Search for the cell housing the specified text and yield its [X, Y] center coordinate. 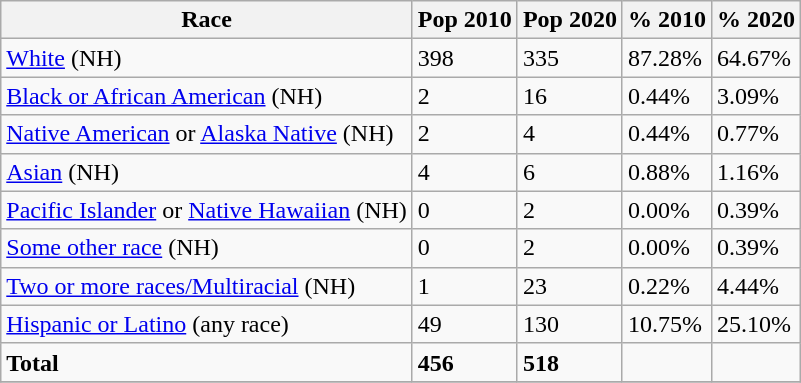
64.67% [756, 58]
0.88% [666, 172]
Pacific Islander or Native Hawaiian (NH) [207, 210]
6 [570, 172]
10.75% [666, 324]
Asian (NH) [207, 172]
456 [464, 362]
49 [464, 324]
Some other race (NH) [207, 248]
Pop 2010 [464, 20]
23 [570, 286]
1.16% [756, 172]
16 [570, 96]
335 [570, 58]
Race [207, 20]
3.09% [756, 96]
Pop 2020 [570, 20]
White (NH) [207, 58]
1 [464, 286]
398 [464, 58]
% 2020 [756, 20]
Two or more races/Multiracial (NH) [207, 286]
0.22% [666, 286]
0.77% [756, 134]
% 2010 [666, 20]
Hispanic or Latino (any race) [207, 324]
4.44% [756, 286]
Black or African American (NH) [207, 96]
Native American or Alaska Native (NH) [207, 134]
87.28% [666, 58]
130 [570, 324]
25.10% [756, 324]
518 [570, 362]
Total [207, 362]
